Determine the [x, y] coordinate at the center of the cell enclosing the given text.  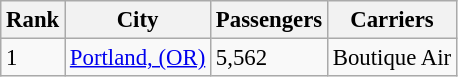
Boutique Air [392, 58]
Carriers [392, 20]
1 [33, 58]
Rank [33, 20]
5,562 [270, 58]
City [138, 20]
Passengers [270, 20]
Portland, (OR) [138, 58]
